For the text-containing cell, return its midpoint in (X, Y) coordinate format. 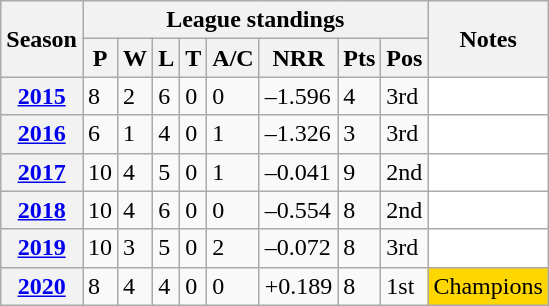
–1.326 (298, 134)
–0.041 (298, 172)
2018 (42, 210)
NRR (298, 58)
T (194, 58)
1st (404, 286)
Season (42, 39)
2019 (42, 248)
–1.596 (298, 96)
Pts (360, 58)
9 (360, 172)
–0.554 (298, 210)
L (166, 58)
2017 (42, 172)
W (136, 58)
Notes (488, 39)
A/C (233, 58)
Champions (488, 286)
2016 (42, 134)
+0.189 (298, 286)
League standings (254, 20)
Pos (404, 58)
2020 (42, 286)
P (100, 58)
2015 (42, 96)
–0.072 (298, 248)
